Pinpoint the cell where the given text exists, returning its [x, y] midpoint coordinate. 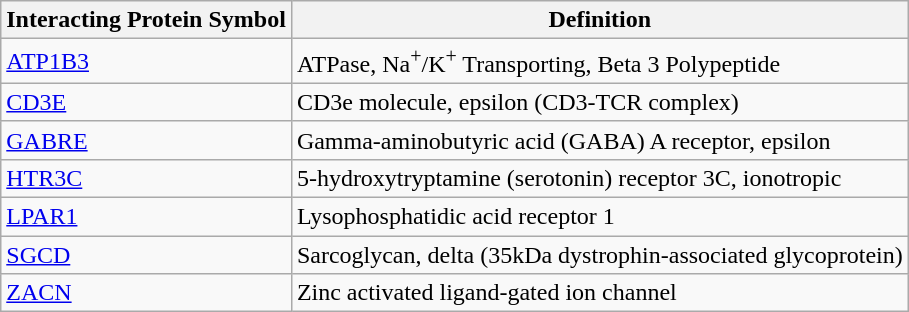
Sarcoglycan, delta (35kDa dystrophin-associated glycoprotein) [600, 255]
Lysophosphatidic acid receptor 1 [600, 217]
Definition [600, 20]
ATP1B3 [146, 62]
Zinc activated ligand-gated ion channel [600, 293]
CD3E [146, 102]
SGCD [146, 255]
Gamma-aminobutyric acid (GABA) A receptor, epsilon [600, 140]
HTR3C [146, 178]
CD3e molecule, epsilon (CD3-TCR complex) [600, 102]
Interacting Protein Symbol [146, 20]
5-hydroxytryptamine (serotonin) receptor 3C, ionotropic [600, 178]
ATPase, Na+/K+ Transporting, Beta 3 Polypeptide [600, 62]
GABRE [146, 140]
ZACN [146, 293]
LPAR1 [146, 217]
